From the cell containing the given text, extract its center point as [x, y] coordinate. 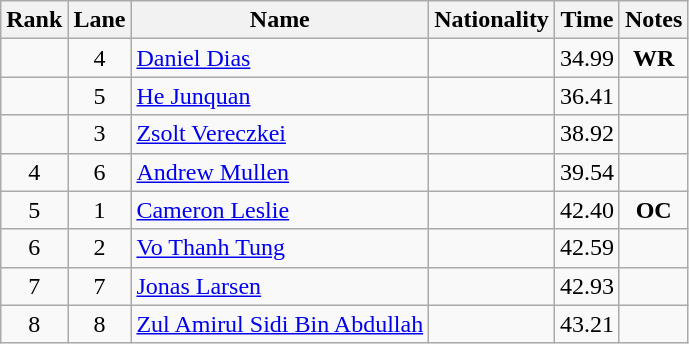
Zsolt Vereczkei [280, 134]
Nationality [492, 20]
34.99 [586, 58]
Notes [653, 20]
38.92 [586, 134]
Lane [100, 20]
42.93 [586, 286]
2 [100, 248]
Cameron Leslie [280, 210]
42.40 [586, 210]
39.54 [586, 172]
Name [280, 20]
Vo Thanh Tung [280, 248]
He Junquan [280, 96]
Time [586, 20]
Zul Amirul Sidi Bin Abdullah [280, 324]
Andrew Mullen [280, 172]
36.41 [586, 96]
Rank [34, 20]
43.21 [586, 324]
42.59 [586, 248]
1 [100, 210]
Daniel Dias [280, 58]
OC [653, 210]
WR [653, 58]
3 [100, 134]
Jonas Larsen [280, 286]
